Identify which cell holds the provided text, then report its [x, y] central coordinate. 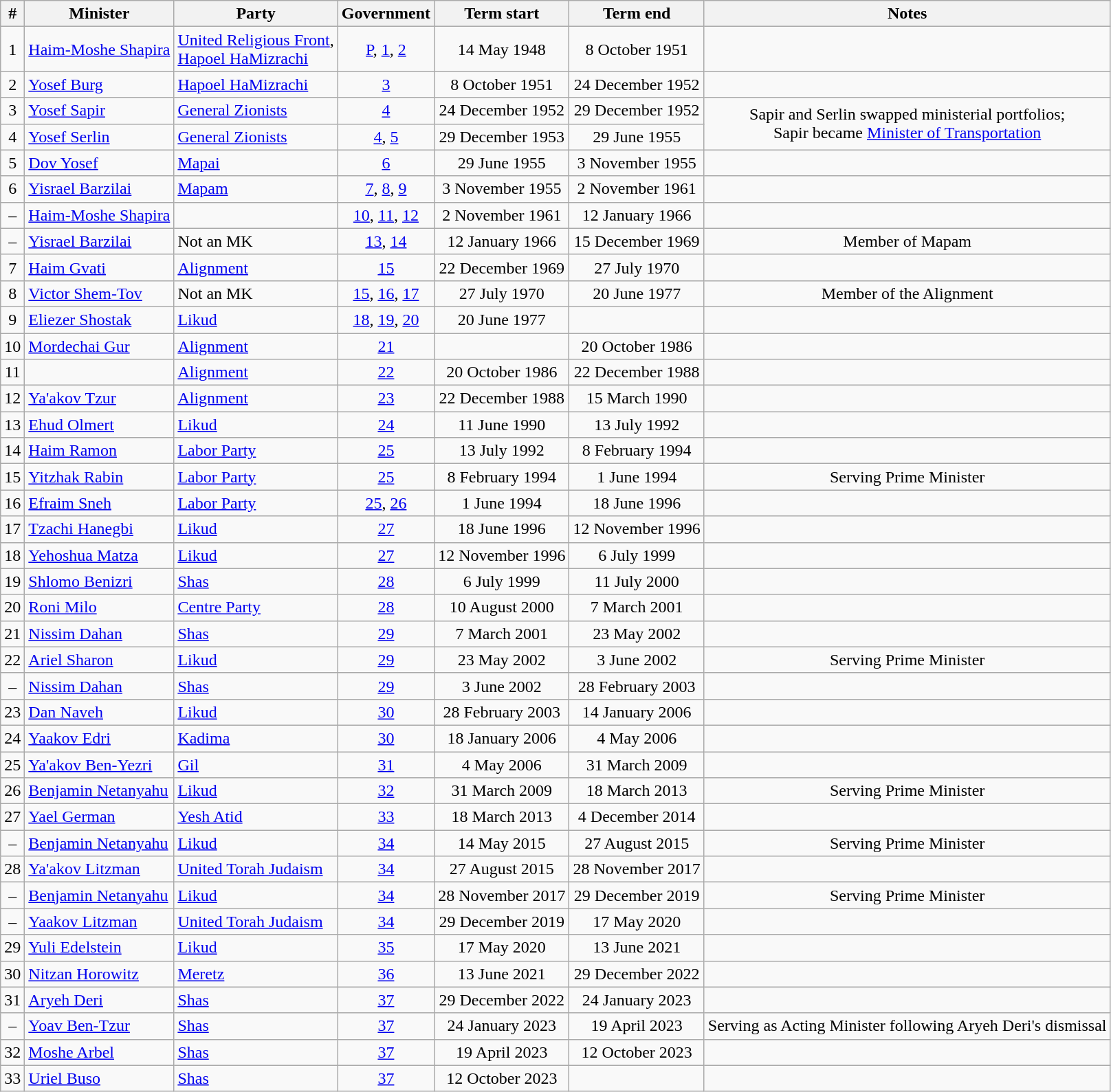
11 June 1990 [502, 425]
Hapoel HaMizrachi [256, 85]
15 December 1969 [637, 241]
Term start [502, 14]
10, 11, 12 [386, 215]
29 December 1952 [637, 111]
Victor Shem-Tov [99, 293]
Tzachi Hanegbi [99, 529]
29 December 1953 [502, 137]
1 [12, 49]
Yitzhak Rabin [99, 477]
Mapam [256, 189]
8 [12, 293]
25, 26 [386, 503]
15, 16, 17 [386, 293]
17 [12, 529]
Minister [99, 14]
Centre Party [256, 608]
Uriel Buso [99, 1078]
15 March 1990 [637, 399]
Eliezer Shostak [99, 320]
Haim Gvati [99, 267]
Ya'akov Tzur [99, 399]
Term end [637, 14]
Member of Mapam [907, 241]
Mapai [256, 163]
14 [12, 451]
Serving as Acting Minister following Aryeh Deri's dismissal [907, 1026]
19 [12, 581]
26 [12, 791]
14 May 2015 [502, 843]
United Religious Front,Hapoel HaMizrachi [256, 49]
Yael German [99, 817]
Ariel Sharon [99, 660]
Yoav Ben-Tzur [99, 1026]
10 August 2000 [502, 608]
Kadima [256, 738]
4 December 2014 [637, 817]
14 May 1948 [502, 49]
Yosef Serlin [99, 137]
Member of the Alignment [907, 293]
2 [12, 85]
12 [12, 399]
22 December 1969 [502, 267]
Sapir and Serlin swapped ministerial portfolios;Sapir became Minister of Transportation [907, 124]
13, 14 [386, 241]
Efraim Sneh [99, 503]
13 [12, 425]
Ehud Olmert [99, 425]
9 [12, 320]
Roni Milo [99, 608]
P, 1, 2 [386, 49]
Ya'akov Ben-Yezri [99, 765]
5 [12, 163]
Yuli Edelstein [99, 948]
Notes [907, 14]
Yaakov Edri [99, 738]
7, 8, 9 [386, 189]
14 January 2006 [637, 712]
Dov Yosef [99, 163]
4, 5 [386, 137]
Yosef Burg [99, 85]
Aryeh Deri [99, 1000]
Party [256, 14]
Haim Ramon [99, 451]
16 [12, 503]
Shlomo Benizri [99, 581]
Government [386, 14]
Dan Naveh [99, 712]
Meretz [256, 974]
11 [12, 372]
18 [12, 555]
18, 19, 20 [386, 320]
Yehoshua Matza [99, 555]
Nitzan Horowitz [99, 974]
Gil [256, 765]
20 [12, 608]
Yesh Atid [256, 817]
10 [12, 346]
# [12, 14]
Moshe Arbel [99, 1052]
36 [386, 974]
Yosef Sapir [99, 111]
Ya'akov Litzman [99, 869]
7 [12, 267]
Mordechai Gur [99, 346]
11 July 2000 [637, 581]
35 [386, 948]
18 January 2006 [502, 738]
Yaakov Litzman [99, 922]
